For the text-containing cell, return its midpoint in [X, Y] coordinate format. 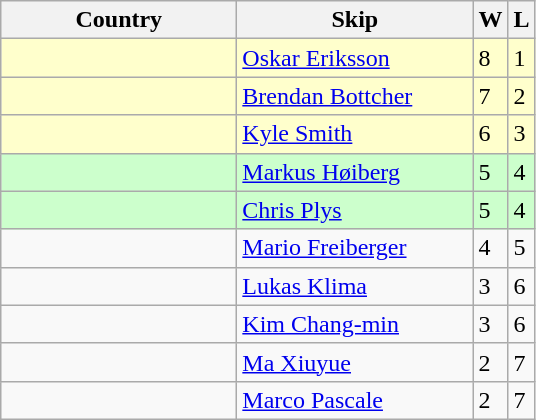
Skip [355, 20]
Markus Høiberg [355, 172]
Country [119, 20]
W [490, 20]
Kyle Smith [355, 134]
Mario Freiberger [355, 248]
Brendan Bottcher [355, 96]
Oskar Eriksson [355, 58]
Ma Xiuyue [355, 362]
Chris Plys [355, 210]
1 [522, 58]
8 [490, 58]
Marco Pascale [355, 400]
L [522, 20]
Lukas Klima [355, 286]
Kim Chang-min [355, 324]
